Determine the [x, y] coordinate at the center of the cell enclosing the given text.  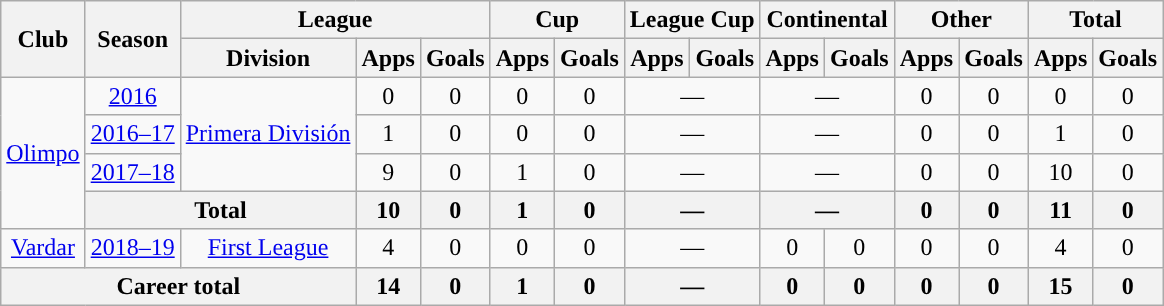
2017–18 [132, 172]
15 [1060, 286]
Vardar [43, 248]
9 [388, 172]
2016 [132, 96]
2016–17 [132, 134]
Club [43, 39]
Division [268, 58]
Olimpo [43, 153]
League Cup [692, 20]
League [335, 20]
11 [1060, 210]
Cup [557, 20]
Career total [178, 286]
Other [961, 20]
First League [268, 248]
Continental [827, 20]
Primera División [268, 134]
Season [132, 39]
14 [388, 286]
2018–19 [132, 248]
